Scan for the cell matching the given text and deliver its (X, Y) coordinate at center. 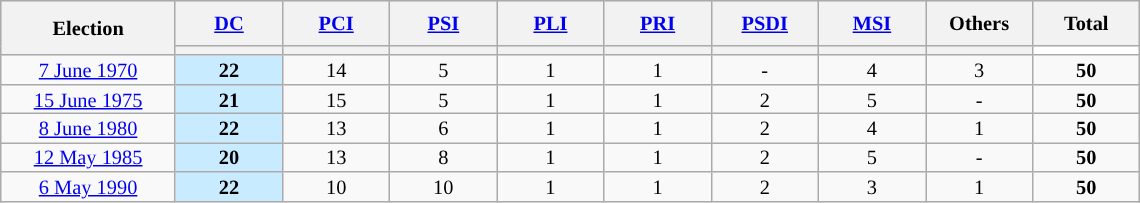
DC (228, 22)
7 June 1970 (88, 70)
6 May 1990 (88, 186)
MSI (872, 22)
Others (980, 22)
Election (88, 28)
12 May 1985 (88, 156)
21 (228, 98)
14 (336, 70)
PCI (336, 22)
15 June 1975 (88, 98)
PSI (444, 22)
PLI (550, 22)
8 (444, 156)
PRI (658, 22)
15 (336, 98)
Total (1086, 22)
8 June 1980 (88, 128)
20 (228, 156)
6 (444, 128)
PSDI (764, 22)
